Return the (x, y) coordinate for the center point of the cell that contains the specified text.  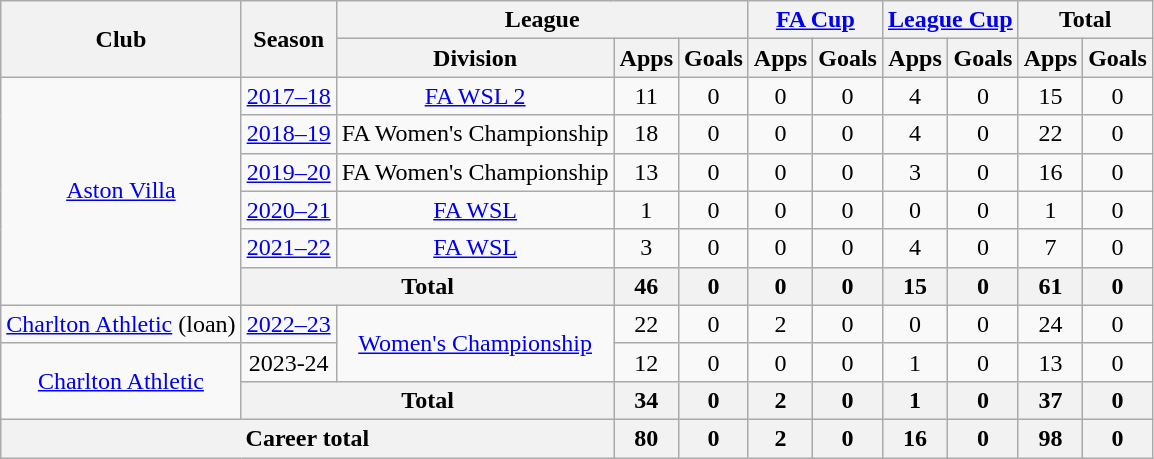
FA Cup (815, 20)
34 (646, 400)
61 (1050, 286)
2019–20 (288, 172)
2023-24 (288, 362)
Aston Villa (121, 191)
11 (646, 96)
Season (288, 39)
80 (646, 438)
98 (1050, 438)
FA WSL 2 (475, 96)
League (542, 20)
24 (1050, 324)
Charlton Athletic (121, 381)
League Cup (950, 20)
Division (475, 58)
37 (1050, 400)
12 (646, 362)
2021–22 (288, 248)
Club (121, 39)
7 (1050, 248)
46 (646, 286)
2018–19 (288, 134)
18 (646, 134)
2022–23 (288, 324)
Career total (308, 438)
2017–18 (288, 96)
Women's Championship (475, 343)
Charlton Athletic (loan) (121, 324)
2020–21 (288, 210)
